Extract the (x, y) coordinate from the center of the cell holding the provided text.  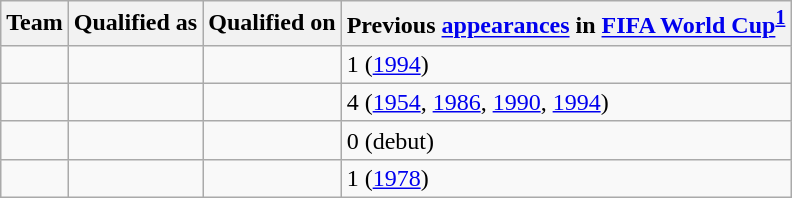
Previous appearances in FIFA World Cup1 (566, 24)
Qualified on (272, 24)
1 (1978) (566, 178)
Qualified as (135, 24)
Team (35, 24)
1 (1994) (566, 64)
0 (debut) (566, 140)
4 (1954, 1986, 1990, 1994) (566, 102)
